Search for the cell housing the specified text and yield its [X, Y] center coordinate. 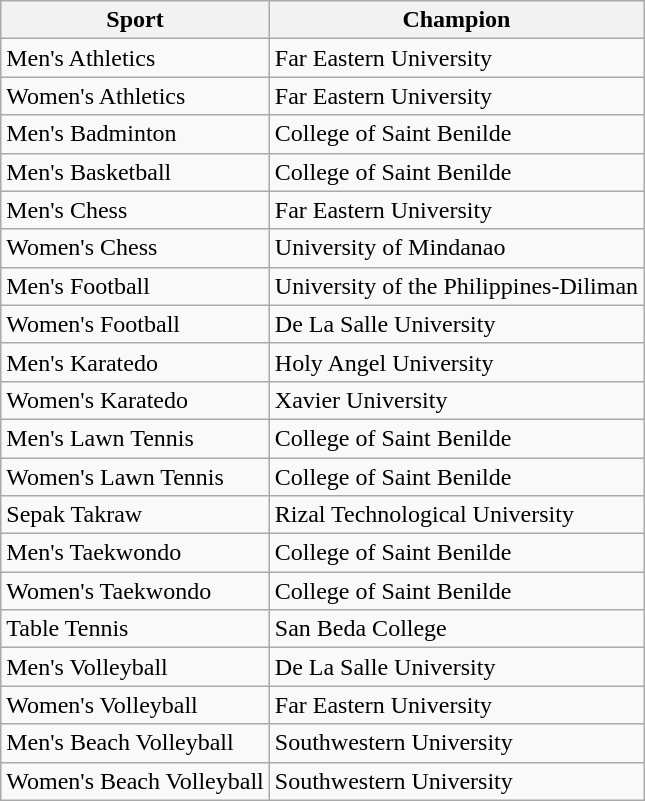
Women's Lawn Tennis [136, 477]
Rizal Technological University [456, 515]
University of the Philippines-Diliman [456, 286]
Men's Volleyball [136, 667]
Men's Lawn Tennis [136, 438]
Holy Angel University [456, 362]
Women's Athletics [136, 96]
Women's Karatedo [136, 400]
Women's Chess [136, 248]
Men's Football [136, 286]
Sport [136, 20]
Men's Athletics [136, 58]
Women's Football [136, 324]
Men's Badminton [136, 134]
Champion [456, 20]
Sepak Takraw [136, 515]
Men's Beach Volleyball [136, 743]
Women's Volleyball [136, 705]
Men's Basketball [136, 172]
San Beda College [456, 629]
Men's Taekwondo [136, 553]
Xavier University [456, 400]
Men's Karatedo [136, 362]
Women's Taekwondo [136, 591]
Women's Beach Volleyball [136, 781]
Table Tennis [136, 629]
University of Mindanao [456, 248]
Men's Chess [136, 210]
